Determine the (x, y) coordinate at the center of the cell enclosing the given text.  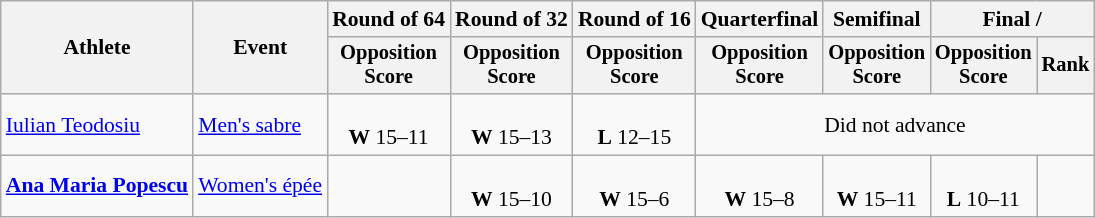
Quarterfinal (760, 19)
Round of 16 (634, 19)
W 15–10 (512, 186)
Iulian Teodosiu (97, 124)
W 15–8 (760, 186)
Did not advance (895, 124)
W 15–6 (634, 186)
L 10–11 (984, 186)
Round of 32 (512, 19)
Event (260, 48)
W 15–13 (512, 124)
Men's sabre (260, 124)
Semifinal (876, 19)
Women's épée (260, 186)
L 12–15 (634, 124)
Athlete (97, 48)
Final / (1012, 19)
Round of 64 (388, 19)
Ana Maria Popescu (97, 186)
Rank (1066, 66)
